Return the (x, y) coordinate for the center point of the cell that contains the specified text.  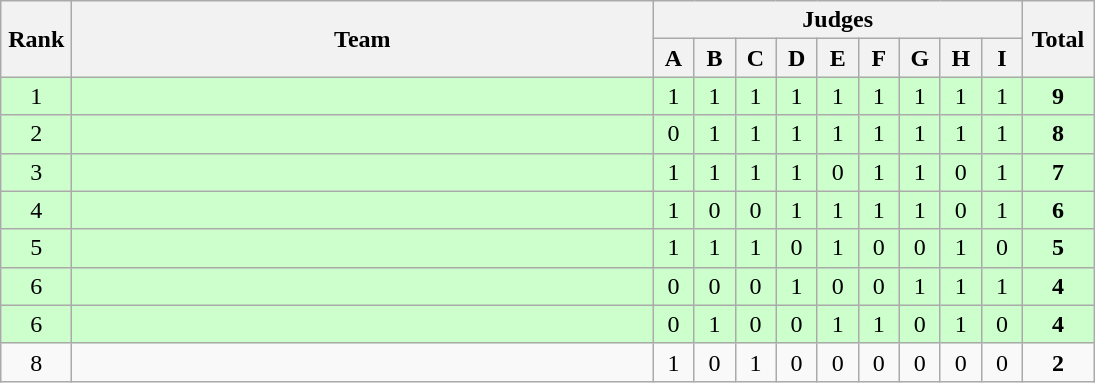
D (796, 58)
Judges (838, 20)
Team (362, 39)
Rank (36, 39)
B (714, 58)
G (920, 58)
A (674, 58)
Total (1058, 39)
F (878, 58)
7 (1058, 172)
H (960, 58)
9 (1058, 96)
C (756, 58)
I (1002, 58)
E (838, 58)
3 (36, 172)
